Find where the given text appears and provide that cell's center as (X, Y) coordinate. 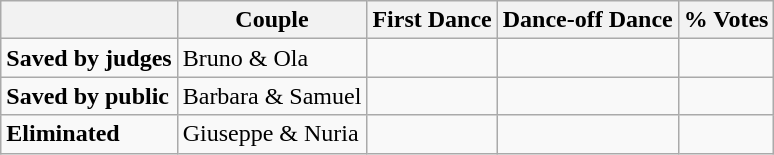
Couple (272, 20)
Barbara & Samuel (272, 96)
% Votes (726, 20)
Saved by judges (89, 58)
Bruno & Ola (272, 58)
Saved by public (89, 96)
First Dance (432, 20)
Dance-off Dance (588, 20)
Giuseppe & Nuria (272, 134)
Eliminated (89, 134)
